Determine the (X, Y) coordinate at the center of the cell enclosing the given text.  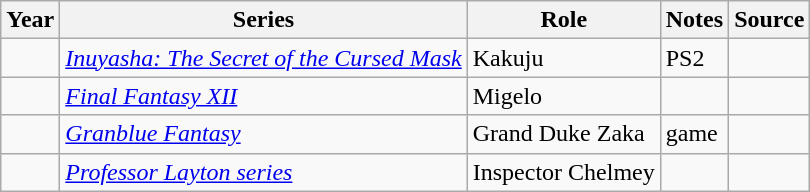
Final Fantasy XII (264, 96)
Professor Layton series (264, 172)
Source (770, 20)
Granblue Fantasy (264, 134)
game (694, 134)
Migelo (564, 96)
Role (564, 20)
Kakuju (564, 58)
Grand Duke Zaka (564, 134)
Series (264, 20)
Inspector Chelmey (564, 172)
Inuyasha: The Secret of the Cursed Mask (264, 58)
Year (30, 20)
Notes (694, 20)
PS2 (694, 58)
